Detect which cell encompasses the target text, then output its (X, Y) center coordinate. 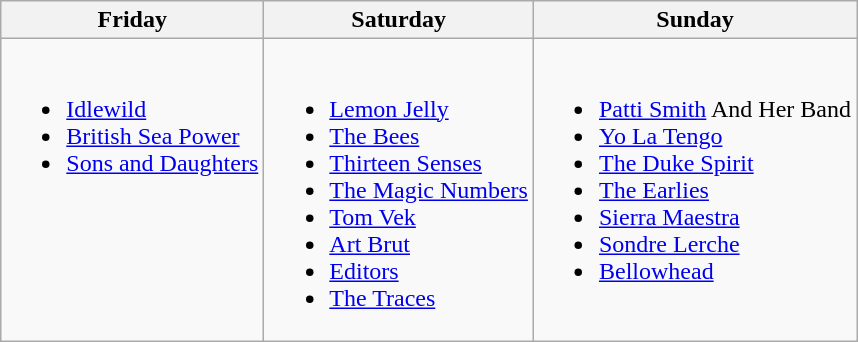
Sunday (694, 20)
Friday (132, 20)
Saturday (399, 20)
Lemon JellyThe BeesThirteen SensesThe Magic NumbersTom VekArt BrutEditorsThe Traces (399, 190)
IdlewildBritish Sea PowerSons and Daughters (132, 190)
Patti Smith And Her BandYo La TengoThe Duke SpiritThe EarliesSierra MaestraSondre LercheBellowhead (694, 190)
